For the text-containing cell, return its midpoint in [X, Y] coordinate format. 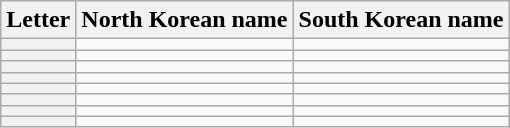
Letter [38, 20]
South Korean name [401, 20]
North Korean name [184, 20]
